For the text-containing cell, return its midpoint in [x, y] coordinate format. 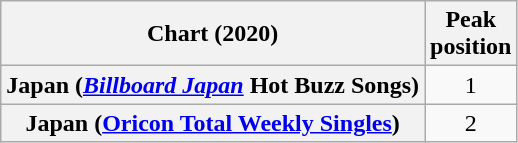
Japan (Billboard Japan Hot Buzz Songs) [213, 85]
Peakposition [471, 34]
1 [471, 85]
Japan (Oricon Total Weekly Singles) [213, 123]
2 [471, 123]
Chart (2020) [213, 34]
